Determine the (x, y) coordinate at the center of the cell enclosing the given text.  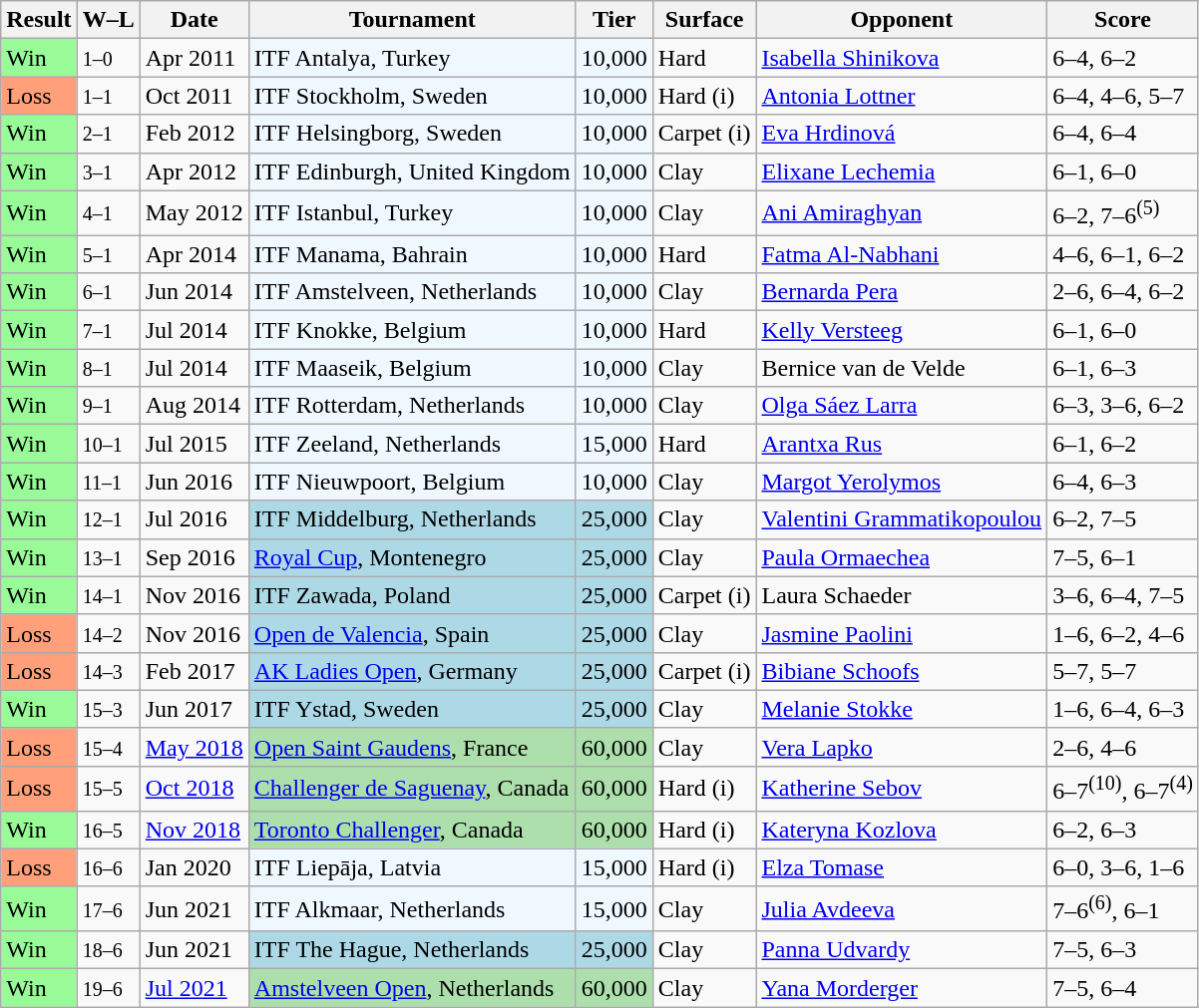
15–4 (108, 747)
6–4, 6–4 (1123, 134)
Vera Lapko (902, 747)
Melanie Stokke (902, 709)
ITF Rotterdam, Netherlands (412, 406)
2–1 (108, 134)
6–2, 7–6(5) (1123, 213)
Julia Avdeeva (902, 909)
5–7, 5–7 (1123, 671)
6–3, 3–6, 6–2 (1123, 406)
Arantxa Rus (902, 444)
1–0 (108, 58)
Jasmine Paolini (902, 633)
7–5, 6–1 (1123, 557)
3–6, 6–4, 7–5 (1123, 595)
Royal Cup, Montenegro (412, 557)
Jul 2016 (194, 519)
6–0, 3–6, 1–6 (1123, 867)
18–6 (108, 950)
ITF Amstelveen, Netherlands (412, 292)
9–1 (108, 406)
6–1 (108, 292)
ITF Knokke, Belgium (412, 330)
Yana Morderger (902, 988)
8–1 (108, 368)
6–1, 6–2 (1123, 444)
14–3 (108, 671)
ITF Maaseik, Belgium (412, 368)
Jul 2015 (194, 444)
Paula Ormaechea (902, 557)
7–1 (108, 330)
Kelly Versteeg (902, 330)
Fatma Al-Nabhani (902, 254)
Result (39, 20)
Open de Valencia, Spain (412, 633)
Feb 2012 (194, 134)
Challenger de Saguenay, Canada (412, 788)
Nov 2018 (194, 830)
16–6 (108, 867)
Date (194, 20)
May 2018 (194, 747)
ITF Middelburg, Netherlands (412, 519)
Jun 2016 (194, 482)
Aug 2014 (194, 406)
Katherine Sebov (902, 788)
Apr 2012 (194, 171)
ITF The Hague, Netherlands (412, 950)
Laura Schaeder (902, 595)
16–5 (108, 830)
1–1 (108, 96)
ITF Manama, Bahrain (412, 254)
Jan 2020 (194, 867)
Panna Udvardy (902, 950)
ITF Liepāja, Latvia (412, 867)
ITF Istanbul, Turkey (412, 213)
May 2012 (194, 213)
15–3 (108, 709)
2–6, 4–6 (1123, 747)
Jun 2014 (194, 292)
ITF Helsingborg, Sweden (412, 134)
Tournament (412, 20)
Ani Amiraghyan (902, 213)
6–7(10), 6–7(4) (1123, 788)
ITF Nieuwpoort, Belgium (412, 482)
Antonia Lottner (902, 96)
Score (1123, 20)
6–4, 6–3 (1123, 482)
Apr 2014 (194, 254)
1–6, 6–4, 6–3 (1123, 709)
12–1 (108, 519)
11–1 (108, 482)
ITF Zeeland, Netherlands (412, 444)
ITF Zawada, Poland (412, 595)
Apr 2011 (194, 58)
4–6, 6–1, 6–2 (1123, 254)
7–5, 6–4 (1123, 988)
Elixane Lechemia (902, 171)
ITF Antalya, Turkey (412, 58)
Opponent (902, 20)
14–2 (108, 633)
Eva Hrdinová (902, 134)
1–6, 6–2, 4–6 (1123, 633)
Open Saint Gaudens, France (412, 747)
AK Ladies Open, Germany (412, 671)
6–2, 6–3 (1123, 830)
3–1 (108, 171)
ITF Alkmaar, Netherlands (412, 909)
Tier (614, 20)
Bernarda Pera (902, 292)
6–2, 7–5 (1123, 519)
Isabella Shinikova (902, 58)
Oct 2018 (194, 788)
4–1 (108, 213)
19–6 (108, 988)
5–1 (108, 254)
Feb 2017 (194, 671)
2–6, 6–4, 6–2 (1123, 292)
Kateryna Kozlova (902, 830)
W–L (108, 20)
10–1 (108, 444)
ITF Ystad, Sweden (412, 709)
Olga Sáez Larra (902, 406)
6–4, 6–2 (1123, 58)
6–1, 6–3 (1123, 368)
6–4, 4–6, 5–7 (1123, 96)
Jun 2017 (194, 709)
17–6 (108, 909)
Valentini Grammatikopoulou (902, 519)
Bernice van de Velde (902, 368)
Bibiane Schoofs (902, 671)
Toronto Challenger, Canada (412, 830)
Sep 2016 (194, 557)
Oct 2011 (194, 96)
Margot Yerolymos (902, 482)
Jul 2021 (194, 988)
Elza Tomase (902, 867)
ITF Stockholm, Sweden (412, 96)
14–1 (108, 595)
7–5, 6–3 (1123, 950)
Surface (704, 20)
15–5 (108, 788)
ITF Edinburgh, United Kingdom (412, 171)
Amstelveen Open, Netherlands (412, 988)
13–1 (108, 557)
7–6(6), 6–1 (1123, 909)
